Return [x, y] of the center of cell containing provided text 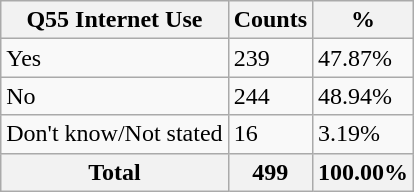
Q55 Internet Use [114, 20]
Counts [270, 20]
Don't know/Not stated [114, 134]
Yes [114, 58]
47.87% [364, 58]
Total [114, 172]
100.00% [364, 172]
48.94% [364, 96]
239 [270, 58]
3.19% [364, 134]
16 [270, 134]
499 [270, 172]
No [114, 96]
244 [270, 96]
% [364, 20]
